Extract the (X, Y) coordinate from the center of the cell holding the provided text.  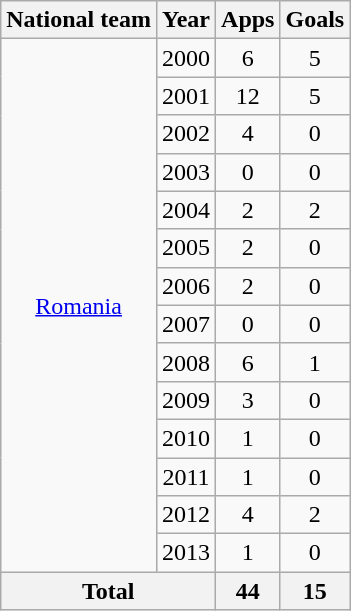
2002 (186, 134)
National team (79, 20)
2010 (186, 438)
2003 (186, 172)
Romania (79, 306)
2004 (186, 210)
12 (248, 96)
Year (186, 20)
Apps (248, 20)
Total (108, 591)
Goals (315, 20)
44 (248, 591)
15 (315, 591)
2008 (186, 362)
2013 (186, 553)
2007 (186, 324)
2009 (186, 400)
2006 (186, 286)
2005 (186, 248)
2000 (186, 58)
3 (248, 400)
2011 (186, 477)
2001 (186, 96)
2012 (186, 515)
